Locate the cell with the specified text and output its [x, y] center coordinate. 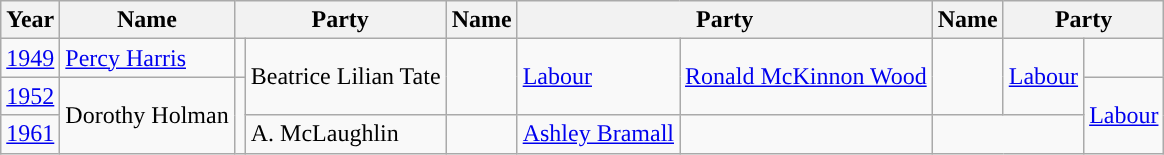
A. McLaughlin [346, 134]
Beatrice Lilian Tate [346, 77]
1952 [30, 96]
Ashley Bramall [598, 134]
1949 [30, 58]
Ronald McKinnon Wood [806, 77]
Year [30, 20]
Dorothy Holman [147, 115]
1961 [30, 134]
Percy Harris [147, 58]
